Pinpoint the cell where the given text exists, returning its (x, y) midpoint coordinate. 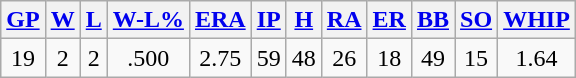
L (94, 20)
48 (304, 58)
WHIP (537, 20)
IP (268, 20)
59 (268, 58)
1.64 (537, 58)
18 (389, 58)
ER (389, 20)
SO (476, 20)
RA (344, 20)
.500 (148, 58)
BB (432, 20)
H (304, 20)
19 (23, 58)
ERA (220, 20)
W (62, 20)
GP (23, 20)
49 (432, 58)
15 (476, 58)
W-L% (148, 20)
26 (344, 58)
2.75 (220, 58)
